Search for the cell housing the specified text and yield its [X, Y] center coordinate. 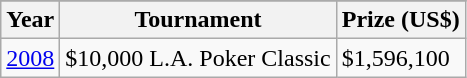
Prize (US$) [400, 20]
$1,596,100 [400, 58]
Year [30, 20]
$10,000 L.A. Poker Classic [198, 58]
2008 [30, 58]
Tournament [198, 20]
